Return the [x, y] coordinate for the center point of the cell that contains the specified text.  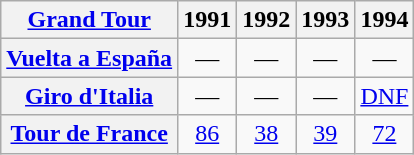
39 [326, 134]
1994 [384, 20]
1991 [208, 20]
Giro d'Italia [90, 96]
1993 [326, 20]
1992 [266, 20]
86 [208, 134]
Grand Tour [90, 20]
DNF [384, 96]
38 [266, 134]
Vuelta a España [90, 58]
Tour de France [90, 134]
72 [384, 134]
